Capture the cell that displays the provided text and extract its [X, Y] central coordinate. 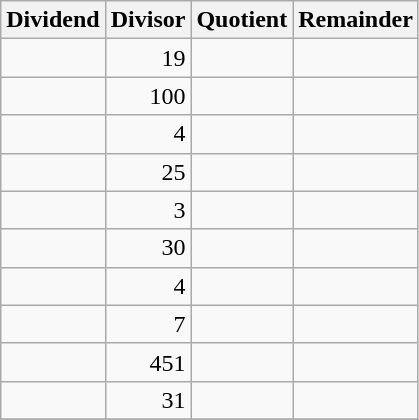
451 [148, 362]
Divisor [148, 20]
30 [148, 248]
3 [148, 210]
31 [148, 400]
7 [148, 324]
Dividend [53, 20]
100 [148, 96]
19 [148, 58]
Quotient [242, 20]
Remainder [356, 20]
25 [148, 172]
